Extract the (x, y) coordinate from the center of the cell holding the provided text.  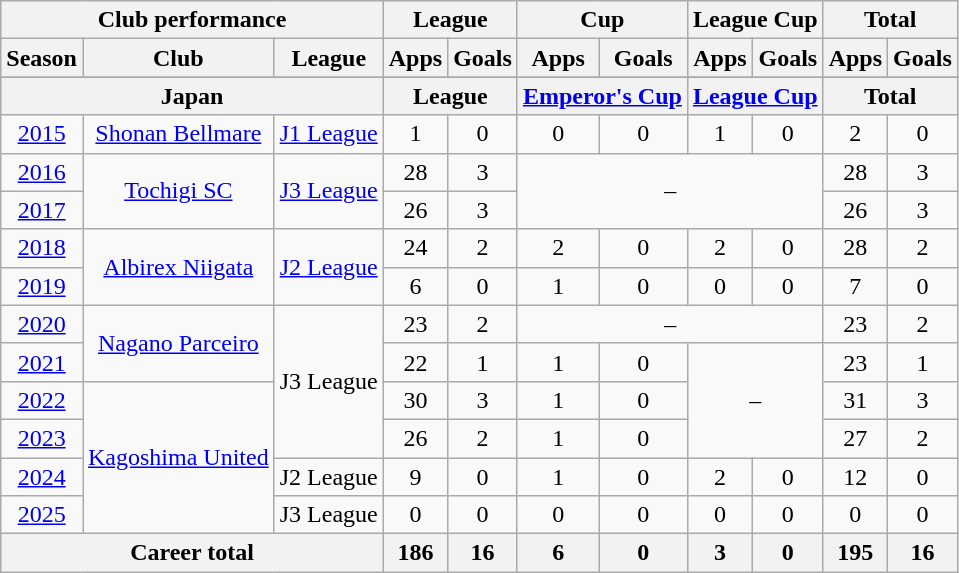
Shonan Bellmare (178, 134)
Club (178, 58)
7 (855, 286)
J1 League (328, 134)
Emperor's Cup (602, 96)
9 (415, 477)
2022 (42, 400)
2017 (42, 210)
Kagoshima United (178, 457)
12 (855, 477)
195 (855, 553)
2019 (42, 286)
2025 (42, 515)
186 (415, 553)
2016 (42, 172)
24 (415, 248)
Albirex Niigata (178, 267)
27 (855, 438)
31 (855, 400)
2020 (42, 324)
Tochigi SC (178, 191)
Japan (192, 96)
30 (415, 400)
Cup (602, 20)
2018 (42, 248)
Club performance (192, 20)
2015 (42, 134)
Season (42, 58)
22 (415, 362)
2023 (42, 438)
2024 (42, 477)
Nagano Parceiro (178, 343)
2021 (42, 362)
Career total (192, 553)
